Capture the cell that displays the provided text and extract its [x, y] central coordinate. 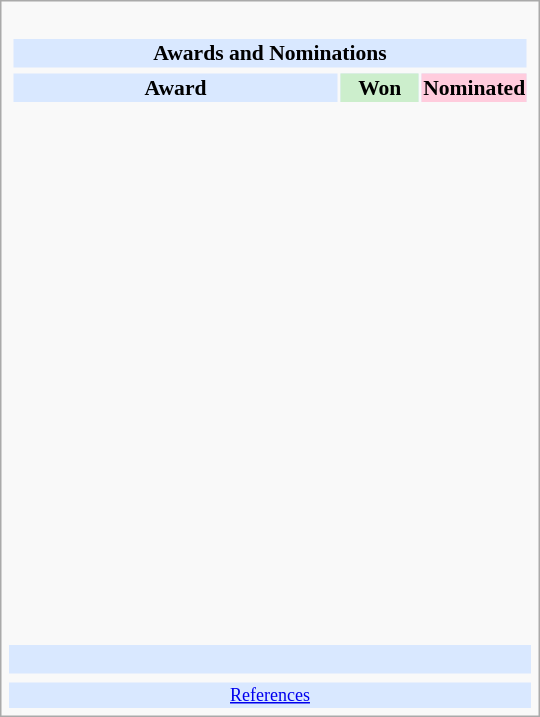
Award [175, 87]
Won [380, 87]
Awards and Nominations Award Won Nominated [270, 326]
Nominated [474, 87]
Awards and Nominations [270, 53]
References [270, 695]
